Return the [x, y] coordinate for the center point of the cell that contains the specified text.  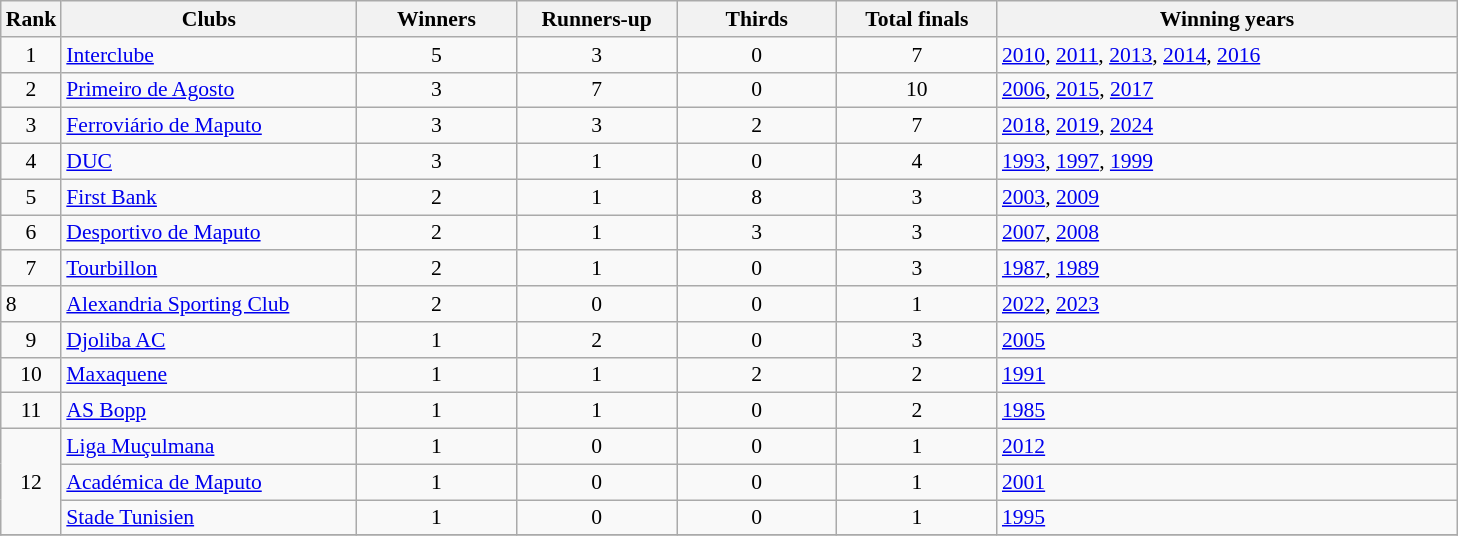
2005 [1227, 340]
Maxaquene [208, 375]
DUC [208, 162]
1993, 1997, 1999 [1227, 162]
2018, 2019, 2024 [1227, 126]
Djoliba AC [208, 340]
1995 [1227, 518]
2001 [1227, 482]
9 [32, 340]
6 [32, 233]
Alexandria Sporting Club [208, 304]
Stade Tunisien [208, 518]
Runners-up [597, 19]
Académica de Maputo [208, 482]
Tourbillon [208, 269]
2012 [1227, 447]
AS Bopp [208, 411]
Primeiro de Agosto [208, 90]
Rank [32, 19]
Winners [436, 19]
1991 [1227, 375]
Liga Muçulmana [208, 447]
11 [32, 411]
Winning years [1227, 19]
2022, 2023 [1227, 304]
Clubs [208, 19]
1985 [1227, 411]
2003, 2009 [1227, 197]
Ferroviário de Maputo [208, 126]
Desportivo de Maputo [208, 233]
Total finals [917, 19]
Interclube [208, 55]
2006, 2015, 2017 [1227, 90]
Thirds [757, 19]
2010, 2011, 2013, 2014, 2016 [1227, 55]
2007, 2008 [1227, 233]
12 [32, 482]
1987, 1989 [1227, 269]
First Bank [208, 197]
